Return (X, Y) of the center of cell containing provided text 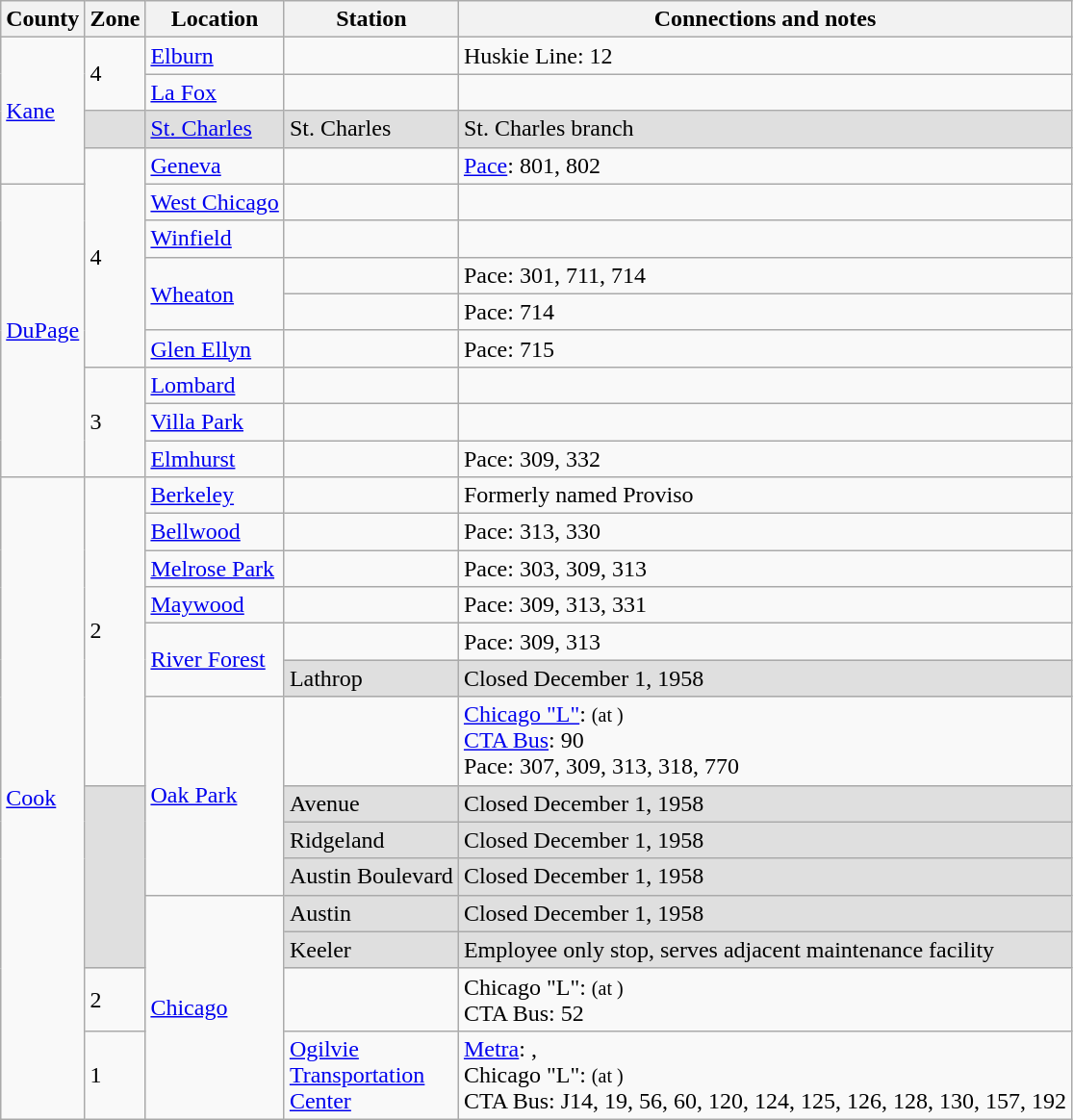
1 (115, 1075)
Maywood (215, 605)
Chicago (215, 1006)
Pace: 309, 313, 331 (764, 605)
Glen Ellyn (215, 348)
Zone (115, 19)
La Fox (215, 92)
Chicago "L": (at ) CTA Bus: 90 Pace: 307, 309, 313, 318, 770 (764, 741)
OgilvieTransportationCenter (371, 1075)
Elburn (215, 56)
Chicago "L": (at ) CTA Bus: 52 (764, 999)
Melrose Park (215, 569)
Kane (42, 111)
Pace: 715 (764, 348)
St. Charles branch (764, 129)
Elmhurst (215, 459)
Geneva (215, 165)
Ridgeland (371, 840)
Station (371, 19)
Pace: 313, 330 (764, 532)
Connections and notes (764, 19)
River Forest (215, 660)
Oak Park (215, 796)
Keeler (371, 950)
County (42, 19)
DuPage (42, 330)
Pace: 303, 309, 313 (764, 569)
Austin Boulevard (371, 877)
3 (115, 421)
Pace: 309, 332 (764, 459)
Lombard (215, 385)
Villa Park (215, 421)
Huskie Line: 12 (764, 56)
Pace: 801, 802 (764, 165)
Bellwood (215, 532)
Location (215, 19)
Cook (42, 799)
Wheaton (215, 293)
Employee only stop, serves adjacent maintenance facility (764, 950)
Pace: 309, 313 (764, 642)
Pace: 301, 711, 714 (764, 275)
West Chicago (215, 202)
Berkeley (215, 496)
Metra: , Chicago "L": (at ) CTA Bus: J14, 19, 56, 60, 120, 124, 125, 126, 128, 130, 157, 192 (764, 1075)
Winfield (215, 239)
Austin (371, 913)
Formerly named Proviso (764, 496)
Lathrop (371, 678)
Avenue (371, 803)
Pace: 714 (764, 312)
